Search for the cell housing the specified text and yield its (x, y) center coordinate. 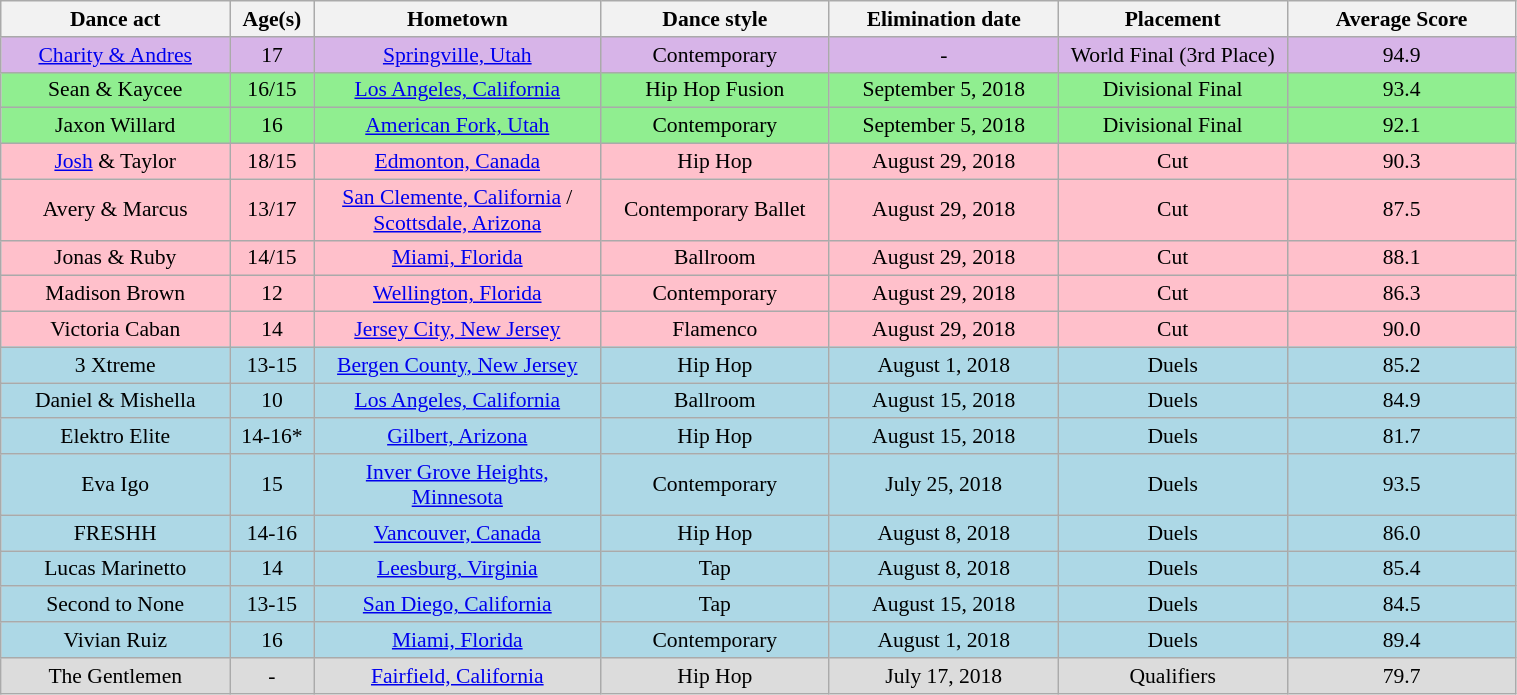
Hip Hop Fusion (714, 90)
Flamenco (714, 330)
84.9 (1402, 401)
Contemporary Ballet (714, 210)
Edmonton, Canada (457, 162)
17 (272, 55)
July 25, 2018 (944, 484)
Victoria Caban (116, 330)
Bergen County, New Jersey (457, 365)
Eva Igo (116, 484)
Daniel & Mishella (116, 401)
81.7 (1402, 437)
Average Score (1402, 19)
Jaxon Willard (116, 126)
Age(s) (272, 19)
Charity & Andres (116, 55)
Second to None (116, 605)
American Fork, Utah (457, 126)
Jonas & Ruby (116, 258)
14/15 (272, 258)
84.5 (1402, 605)
Gilbert, Arizona (457, 437)
79.7 (1402, 676)
Vivian Ruiz (116, 640)
93.5 (1402, 484)
Elektro Elite (116, 437)
86.3 (1402, 294)
Elimination date (944, 19)
Madison Brown (116, 294)
Hometown (457, 19)
Leesburg, Virginia (457, 569)
Vancouver, Canada (457, 533)
93.4 (1402, 90)
Dance act (116, 19)
18/15 (272, 162)
85.4 (1402, 569)
Qualifiers (1172, 676)
94.9 (1402, 55)
Wellington, Florida (457, 294)
87.5 (1402, 210)
12 (272, 294)
Dance style (714, 19)
World Final (3rd Place) (1172, 55)
Avery & Marcus (116, 210)
90.3 (1402, 162)
15 (272, 484)
14-16* (272, 437)
Lucas Marinetto (116, 569)
86.0 (1402, 533)
Jersey City, New Jersey (457, 330)
San Diego, California (457, 605)
Fairfield, California (457, 676)
14-16 (272, 533)
10 (272, 401)
92.1 (1402, 126)
85.2 (1402, 365)
16/15 (272, 90)
3 Xtreme (116, 365)
13/17 (272, 210)
90.0 (1402, 330)
Placement (1172, 19)
FRESHH (116, 533)
Inver Grove Heights, Minnesota (457, 484)
Sean & Kaycee (116, 90)
88.1 (1402, 258)
San Clemente, California / Scottsdale, Arizona (457, 210)
The Gentlemen (116, 676)
July 17, 2018 (944, 676)
Springville, Utah (457, 55)
89.4 (1402, 640)
Josh & Taylor (116, 162)
